Locate the cell with the specified text and output its (x, y) center coordinate. 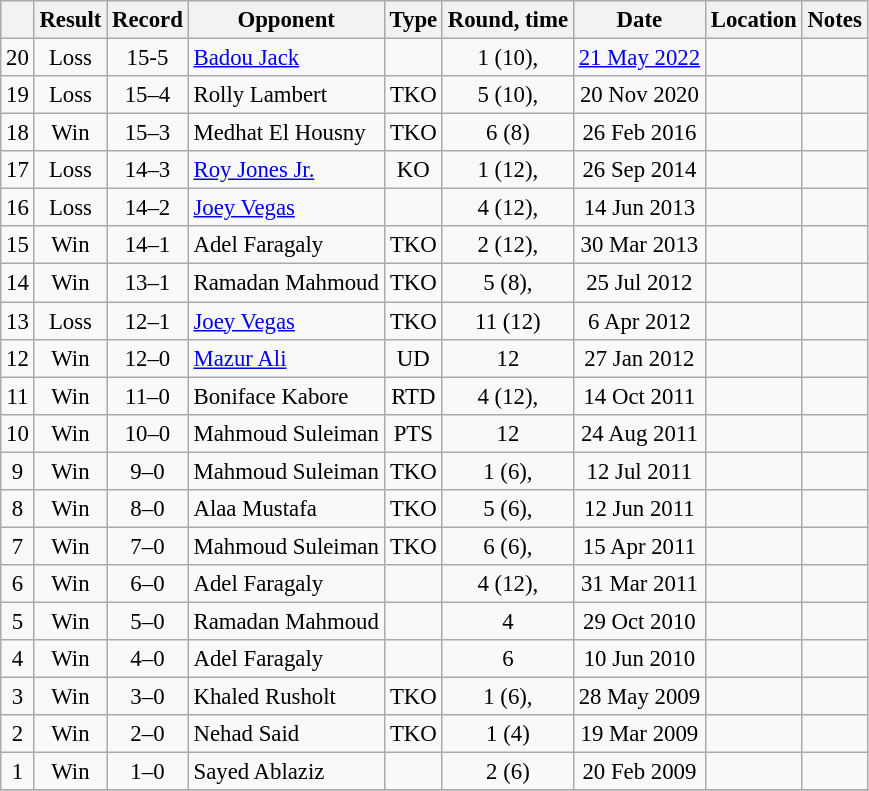
20 (18, 58)
Badou Jack (286, 58)
8–0 (148, 509)
Nehad Said (286, 734)
6 (6), (508, 546)
16 (18, 208)
Alaa Mustafa (286, 509)
5 (10), (508, 95)
3–0 (148, 697)
13 (18, 321)
14–1 (148, 245)
2–0 (148, 734)
15-5 (148, 58)
11 (12) (508, 321)
UD (413, 358)
1 (12), (508, 170)
15 (18, 245)
14 Jun 2013 (639, 208)
1 (18, 772)
12 Jul 2011 (639, 471)
2 (18, 734)
2 (12), (508, 245)
5 (8), (508, 283)
4–0 (148, 659)
28 May 2009 (639, 697)
17 (18, 170)
12 Jun 2011 (639, 509)
21 May 2022 (639, 58)
2 (6) (508, 772)
10–0 (148, 433)
Result (70, 20)
Round, time (508, 20)
14 (18, 283)
15–3 (148, 133)
7–0 (148, 546)
KO (413, 170)
Mazur Ali (286, 358)
1–0 (148, 772)
Record (148, 20)
15–4 (148, 95)
Medhat El Housny (286, 133)
20 Nov 2020 (639, 95)
25 Jul 2012 (639, 283)
10 (18, 433)
PTS (413, 433)
13–1 (148, 283)
Type (413, 20)
Opponent (286, 20)
Roy Jones Jr. (286, 170)
9 (18, 471)
12–0 (148, 358)
19 Mar 2009 (639, 734)
11–0 (148, 396)
5–0 (148, 621)
30 Mar 2013 (639, 245)
20 Feb 2009 (639, 772)
14–2 (148, 208)
6 (8) (508, 133)
Date (639, 20)
10 Jun 2010 (639, 659)
5 (6), (508, 509)
19 (18, 95)
Rolly Lambert (286, 95)
1 (10), (508, 58)
14–3 (148, 170)
Boniface Kabore (286, 396)
7 (18, 546)
26 Feb 2016 (639, 133)
8 (18, 509)
29 Oct 2010 (639, 621)
1 (4) (508, 734)
11 (18, 396)
Location (754, 20)
3 (18, 697)
24 Aug 2011 (639, 433)
18 (18, 133)
14 Oct 2011 (639, 396)
Sayed Ablaziz (286, 772)
Notes (834, 20)
31 Mar 2011 (639, 584)
27 Jan 2012 (639, 358)
5 (18, 621)
9–0 (148, 471)
12–1 (148, 321)
15 Apr 2011 (639, 546)
RTD (413, 396)
6–0 (148, 584)
6 Apr 2012 (639, 321)
26 Sep 2014 (639, 170)
Khaled Rusholt (286, 697)
